Find where the given text appears and provide that cell's center as [X, Y] coordinate. 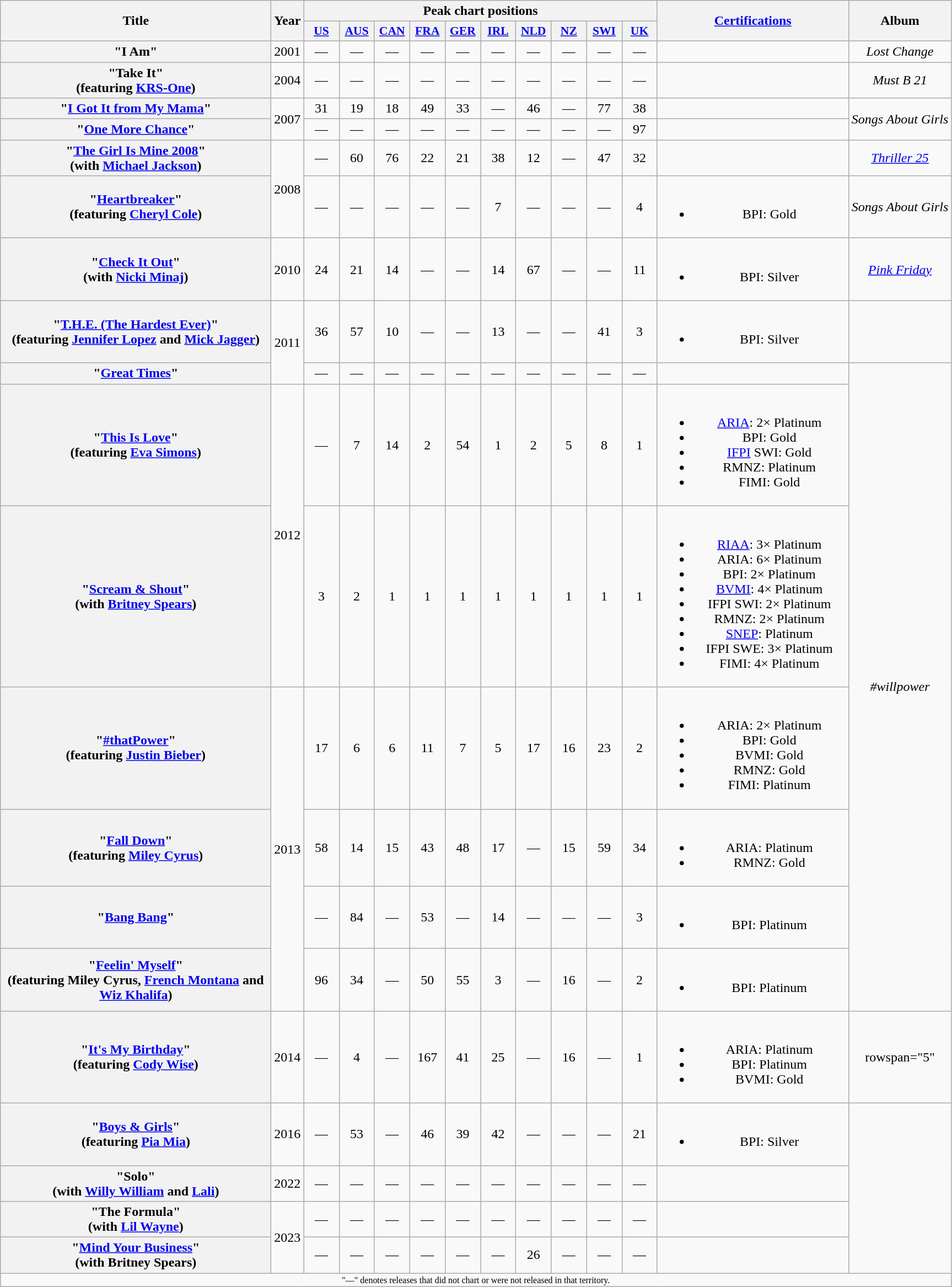
ARIA: PlatinumBPI: PlatinumBVMI: Gold [753, 1057]
"Heartbreaker"(featuring Cheryl Cole) [136, 207]
23 [604, 748]
"I Got It from My Mama" [136, 109]
"Check It Out"(with Nicki Minaj) [136, 269]
2010 [288, 269]
2004 [288, 79]
"This Is Love"(featuring Eva Simons) [136, 444]
167 [427, 1057]
US [321, 31]
UK [639, 31]
36 [321, 332]
ARIA: PlatinumRMNZ: Gold [753, 848]
96 [321, 979]
"I Am" [136, 51]
2001 [288, 51]
FRA [427, 31]
Title [136, 21]
2014 [288, 1057]
Peak chart positions [481, 11]
Must B 21 [900, 79]
ARIA: 2× PlatinumBPI: GoldBVMI: GoldRMNZ: GoldFIMI: Platinum [753, 748]
25 [498, 1057]
49 [427, 109]
2016 [288, 1134]
"One More Chance" [136, 130]
43 [427, 848]
AUS [357, 31]
"It's My Birthday"(featuring Cody Wise) [136, 1057]
19 [357, 109]
12 [534, 158]
18 [392, 109]
2011 [288, 342]
SWI [604, 31]
2008 [288, 189]
"T.H.E. (The Hardest Ever)"(featuring Jennifer Lopez and Mick Jagger) [136, 332]
54 [462, 444]
"Bang Bang" [136, 918]
10 [392, 332]
24 [321, 269]
"The Girl Is Mine 2008"(with Michael Jackson) [136, 158]
2012 [288, 535]
60 [357, 158]
Lost Change [900, 51]
26 [534, 1255]
59 [604, 848]
57 [357, 332]
Certifications [753, 21]
58 [321, 848]
2022 [288, 1183]
BPI: Gold [753, 207]
Pink Friday [900, 269]
"Feelin' Myself"(featuring Miley Cyrus, French Montana and Wiz Khalifa) [136, 979]
IRL [498, 31]
31 [321, 109]
Year [288, 21]
#willpower [900, 687]
42 [498, 1134]
33 [462, 109]
22 [427, 158]
55 [462, 979]
2007 [288, 119]
"Mind Your Business"(with Britney Spears) [136, 1255]
2013 [288, 849]
84 [357, 918]
48 [462, 848]
Thriller 25 [900, 158]
NLD [534, 31]
8 [604, 444]
CAN [392, 31]
"#thatPower"(featuring Justin Bieber) [136, 748]
"Boys & Girls"(featuring Pia Mia) [136, 1134]
"Fall Down"(featuring Miley Cyrus) [136, 848]
2023 [288, 1237]
NZ [569, 31]
39 [462, 1134]
47 [604, 158]
ARIA: 2× PlatinumBPI: GoldIFPI SWI: GoldRMNZ: PlatinumFIMI: Gold [753, 444]
"Scream & Shout"(with Britney Spears) [136, 597]
"—" denotes releases that did not chart or were not released in that territory. [476, 1280]
GER [462, 31]
Album [900, 21]
76 [392, 158]
"Solo"(with Willy William and Lali) [136, 1183]
32 [639, 158]
"The Formula"(with Lil Wayne) [136, 1220]
"Great Times" [136, 373]
50 [427, 979]
97 [639, 130]
13 [498, 332]
77 [604, 109]
67 [534, 269]
rowspan="5" [900, 1057]
"Take It"(featuring KRS-One) [136, 79]
